Capture the cell that displays the provided text and extract its [X, Y] central coordinate. 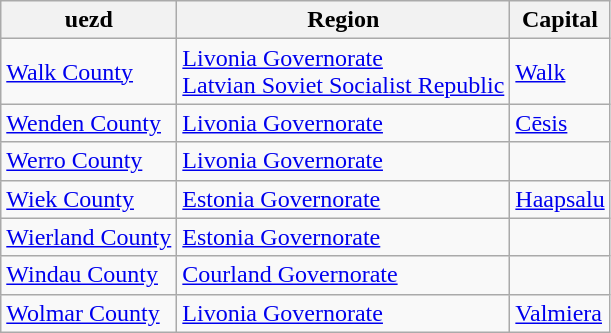
Region [344, 20]
Werro County [89, 161]
Windau County [89, 275]
Wenden County [89, 123]
Capital [560, 20]
Wierland County [89, 237]
Wolmar County [89, 313]
Valmiera [560, 313]
Haapsalu [560, 199]
Walk County [89, 72]
Livonia GovernorateLatvian Soviet Socialist Republic [344, 72]
Wiek County [89, 199]
Cēsis [560, 123]
uezd [89, 20]
Walk [560, 72]
Courland Governorate [344, 275]
